Provide the [X, Y] coordinate of the cell's center where the given text is located.  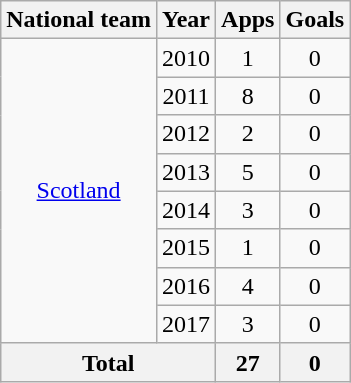
2015 [186, 248]
Year [186, 20]
5 [248, 172]
2014 [186, 210]
8 [248, 96]
2016 [186, 286]
2017 [186, 324]
27 [248, 362]
2 [248, 134]
National team [79, 20]
Goals [315, 20]
Scotland [79, 191]
2013 [186, 172]
2012 [186, 134]
2010 [186, 58]
4 [248, 286]
2011 [186, 96]
Total [108, 362]
Apps [248, 20]
